Provide the [x, y] coordinate of the cell's center where the given text is located.  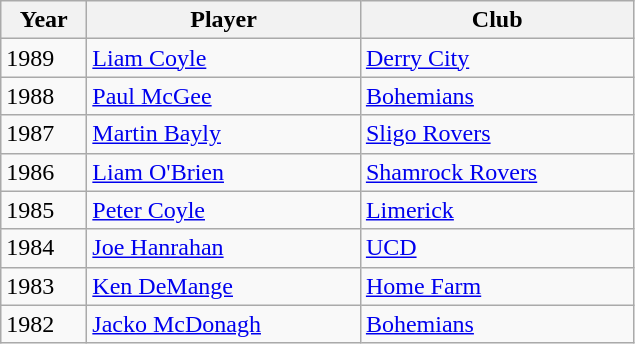
Club [497, 20]
1986 [44, 172]
Limerick [497, 210]
Liam Coyle [224, 58]
1988 [44, 96]
Year [44, 20]
Derry City [497, 58]
1985 [44, 210]
Liam O'Brien [224, 172]
Player [224, 20]
Home Farm [497, 286]
Ken DeMange [224, 286]
Shamrock Rovers [497, 172]
Jacko McDonagh [224, 324]
1982 [44, 324]
Paul McGee [224, 96]
Sligo Rovers [497, 134]
Joe Hanrahan [224, 248]
1987 [44, 134]
1989 [44, 58]
UCD [497, 248]
Peter Coyle [224, 210]
Martin Bayly [224, 134]
1983 [44, 286]
1984 [44, 248]
